Search for the cell housing the specified text and yield its (X, Y) center coordinate. 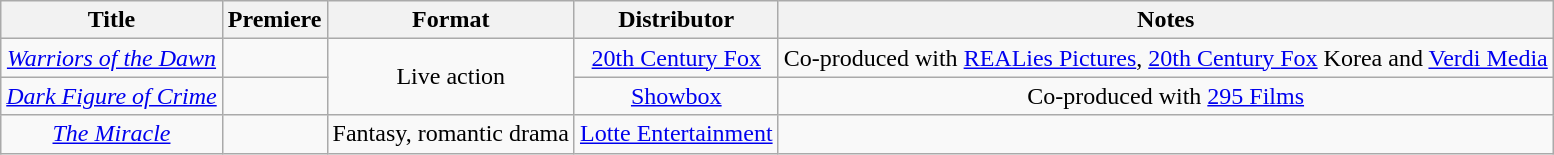
Co-produced with REALies Pictures, 20th Century Fox Korea and Verdi Media (1166, 58)
Title (112, 20)
Notes (1166, 20)
Live action (450, 77)
Fantasy, romantic drama (450, 134)
Distributor (676, 20)
Warriors of the Dawn (112, 58)
Dark Figure of Crime (112, 96)
Showbox (676, 96)
The Miracle (112, 134)
Co-produced with 295 Films (1166, 96)
Format (450, 20)
Lotte Entertainment (676, 134)
Premiere (274, 20)
20th Century Fox (676, 58)
